Provide the (x, y) coordinate of the cell's center where the given text is located.  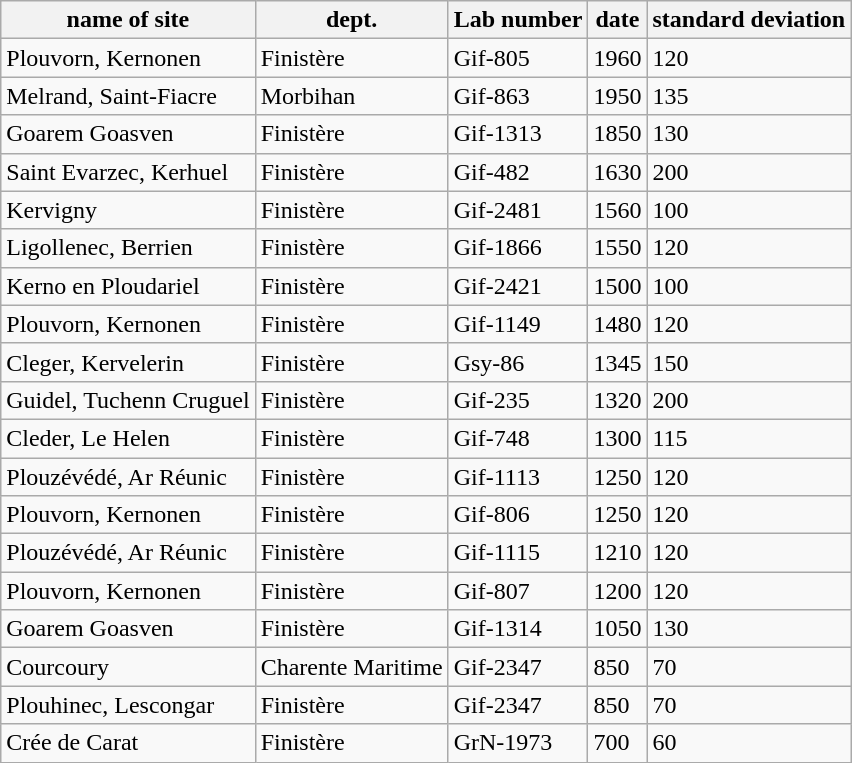
Cleger, Kervelerin (128, 362)
Gif-2421 (518, 286)
Guidel, Tuchenn Cruguel (128, 400)
Gif-1149 (518, 324)
1960 (618, 58)
dept. (352, 20)
Plouhinec, Lescongar (128, 705)
name of site (128, 20)
1210 (618, 553)
Charente Maritime (352, 667)
Cleder, Le Helen (128, 438)
Gsy-86 (518, 362)
Lab number (518, 20)
Gif-1866 (518, 248)
Melrand, Saint-Fiacre (128, 96)
Gif-2481 (518, 210)
date (618, 20)
Gif-748 (518, 438)
1630 (618, 172)
Gif-1115 (518, 553)
Kerno en Ploudariel (128, 286)
Gif-1313 (518, 134)
1950 (618, 96)
60 (749, 743)
Kervigny (128, 210)
1320 (618, 400)
Gif-806 (518, 515)
1560 (618, 210)
1300 (618, 438)
1200 (618, 591)
Gif-807 (518, 591)
Gif-1314 (518, 629)
1345 (618, 362)
1550 (618, 248)
1480 (618, 324)
Morbihan (352, 96)
135 (749, 96)
Gif-235 (518, 400)
Gif-1113 (518, 477)
standard deviation (749, 20)
Ligollenec, Berrien (128, 248)
Courcoury (128, 667)
Gif-482 (518, 172)
150 (749, 362)
1850 (618, 134)
Crée de Carat (128, 743)
115 (749, 438)
1500 (618, 286)
Saint Evarzec, Kerhuel (128, 172)
700 (618, 743)
Gif-863 (518, 96)
Gif-805 (518, 58)
GrN-1973 (518, 743)
1050 (618, 629)
